From the cell containing the given text, extract its center point as (x, y) coordinate. 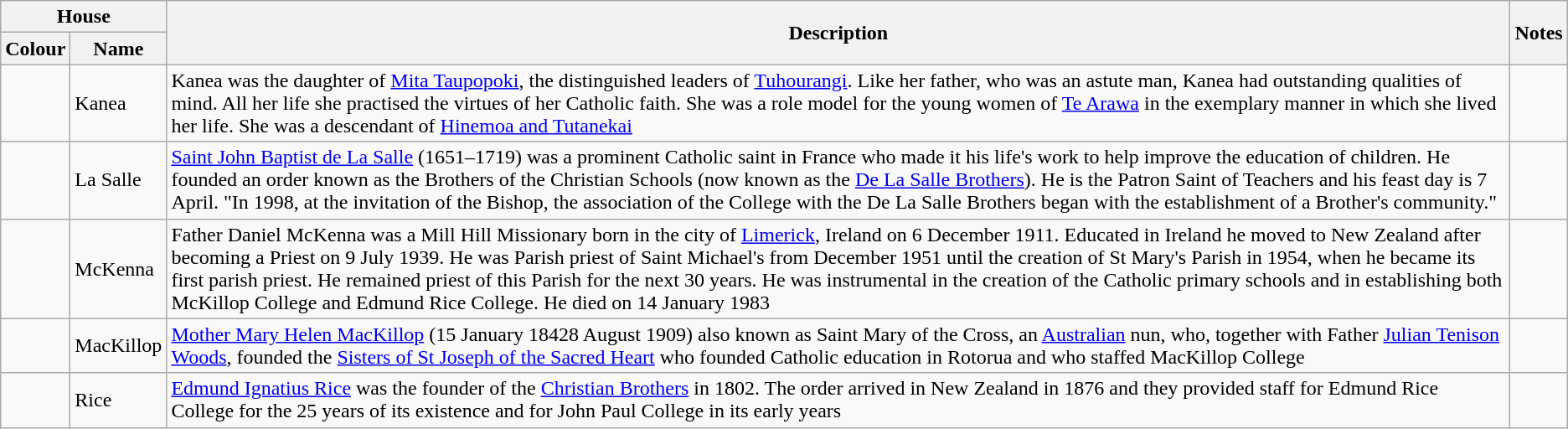
Description (838, 33)
La Salle (119, 180)
Name (119, 49)
Kanea (119, 103)
McKenna (119, 268)
MacKillop (119, 345)
House (84, 17)
Colour (35, 49)
Notes (1539, 33)
Rice (119, 401)
